For the text-containing cell, return its midpoint in (x, y) coordinate format. 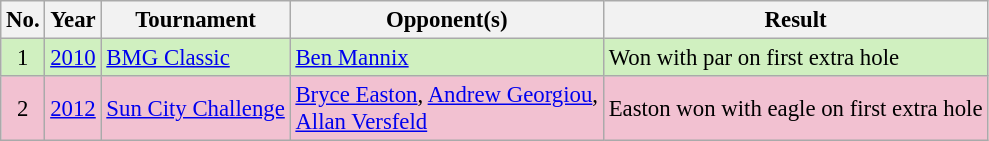
2 (23, 108)
Tournament (196, 20)
Result (795, 20)
Year (73, 20)
2012 (73, 108)
Sun City Challenge (196, 108)
Won with par on first extra hole (795, 58)
Bryce Easton, Andrew Georgiou, Allan Versfeld (446, 108)
BMG Classic (196, 58)
Easton won with eagle on first extra hole (795, 108)
No. (23, 20)
2010 (73, 58)
1 (23, 58)
Ben Mannix (446, 58)
Opponent(s) (446, 20)
